Search for the cell housing the specified text and yield its (X, Y) center coordinate. 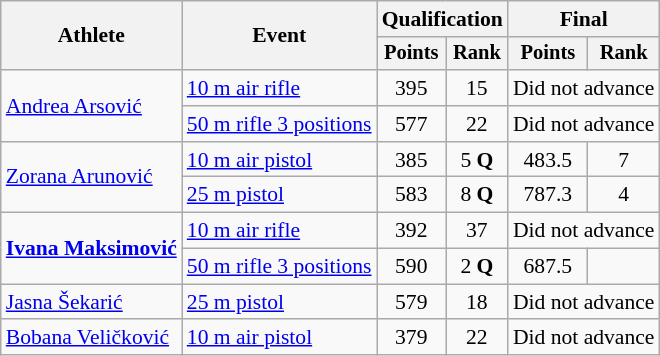
Final (584, 19)
379 (412, 338)
579 (412, 302)
5 Q (477, 160)
4 (624, 195)
7 (624, 160)
392 (412, 231)
483.5 (548, 160)
395 (412, 88)
577 (412, 124)
2 Q (477, 267)
Jasna Šekarić (92, 302)
Zorana Arunović (92, 178)
Andrea Arsović (92, 106)
Ivana Maksimović (92, 248)
385 (412, 160)
18 (477, 302)
583 (412, 195)
Athlete (92, 36)
8 Q (477, 195)
Bobana Veličković (92, 338)
687.5 (548, 267)
15 (477, 88)
37 (477, 231)
Event (280, 36)
Qualification (442, 19)
787.3 (548, 195)
590 (412, 267)
